From the cell containing the given text, extract its center point as [X, Y] coordinate. 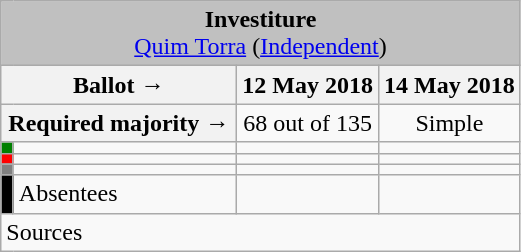
InvestitureQuim Torra (Independent) [261, 34]
Sources [261, 232]
68 out of 135 [308, 123]
Required majority → [119, 123]
Simple [450, 123]
Absentees [125, 194]
12 May 2018 [308, 85]
Ballot → [119, 85]
14 May 2018 [450, 85]
